Provide the [x, y] coordinate of the cell's center where the given text is located.  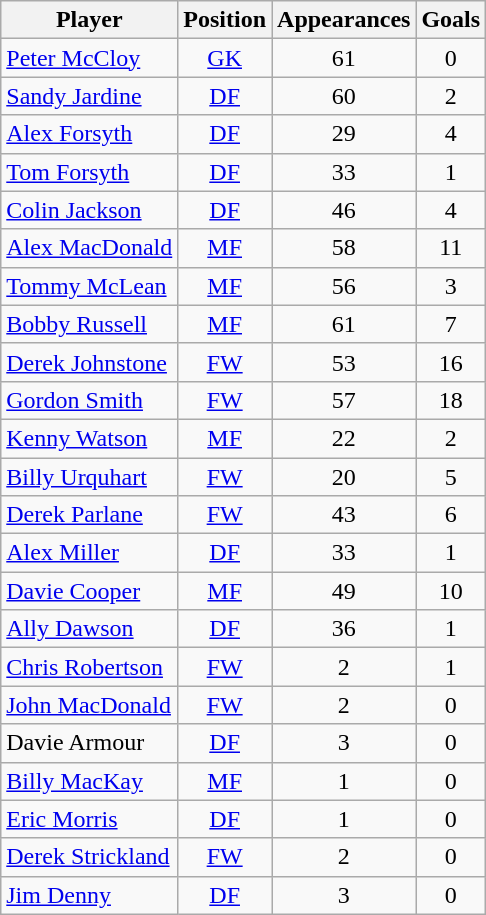
5 [451, 477]
16 [451, 362]
60 [344, 96]
43 [344, 515]
Alex MacDonald [90, 248]
Goals [451, 20]
John MacDonald [90, 705]
Sandy Jardine [90, 96]
7 [451, 324]
Tom Forsyth [90, 172]
Davie Armour [90, 743]
Davie Cooper [90, 591]
Tommy McLean [90, 286]
Alex Forsyth [90, 134]
22 [344, 438]
Appearances [344, 20]
Billy Urquhart [90, 477]
53 [344, 362]
29 [344, 134]
46 [344, 210]
49 [344, 591]
Derek Strickland [90, 857]
Billy MacKay [90, 781]
57 [344, 400]
10 [451, 591]
36 [344, 629]
11 [451, 248]
Peter McCloy [90, 58]
Ally Dawson [90, 629]
Chris Robertson [90, 667]
GK [225, 58]
Kenny Watson [90, 438]
20 [344, 477]
6 [451, 515]
Derek Parlane [90, 515]
Position [225, 20]
Eric Morris [90, 819]
Jim Denny [90, 895]
56 [344, 286]
Player [90, 20]
Derek Johnstone [90, 362]
Colin Jackson [90, 210]
Gordon Smith [90, 400]
18 [451, 400]
58 [344, 248]
Alex Miller [90, 553]
Bobby Russell [90, 324]
